Return (X, Y) of the center of cell containing provided text 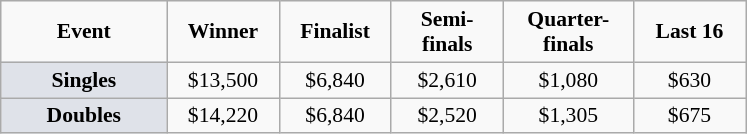
$1,305 (568, 116)
$2,610 (447, 80)
Quarter-finals (568, 32)
$14,220 (223, 116)
$630 (689, 80)
Finalist (335, 32)
$13,500 (223, 80)
$675 (689, 116)
$1,080 (568, 80)
Last 16 (689, 32)
Singles (84, 80)
Doubles (84, 116)
Winner (223, 32)
$2,520 (447, 116)
Event (84, 32)
Semi-finals (447, 32)
